Find where the given text appears and provide that cell's center as [X, Y] coordinate. 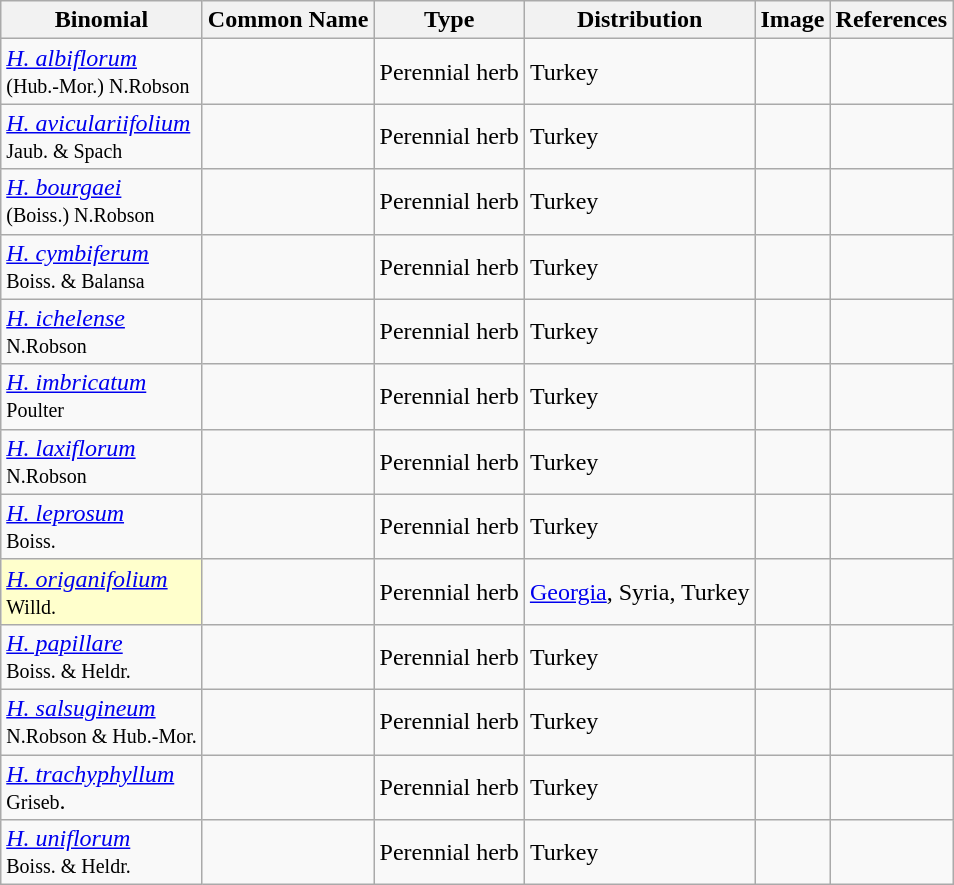
H. laxiflorumN.Robson [102, 462]
Binomial [102, 20]
H. papillareBoiss. & Heldr. [102, 656]
H. bourgaei(Boiss.) N.Robson [102, 202]
Georgia, Syria, Turkey [640, 592]
H. aviculariifoliumJaub. & Spach [102, 136]
H. origanifoliumWilld. [102, 592]
References [892, 20]
Common Name [288, 20]
H. imbricatumPoulter [102, 396]
H. leprosumBoiss. [102, 526]
H. ichelenseN.Robson [102, 332]
H. salsugineumN.Robson & Hub.-Mor. [102, 722]
Image [792, 20]
Distribution [640, 20]
H. cymbiferumBoiss. & Balansa [102, 266]
H. albiflorum(Hub.-Mor.) N.Robson [102, 72]
Type [449, 20]
H. uniflorumBoiss. & Heldr. [102, 852]
H. trachyphyllumGriseb. [102, 786]
